Capture the cell that displays the provided text and extract its (X, Y) central coordinate. 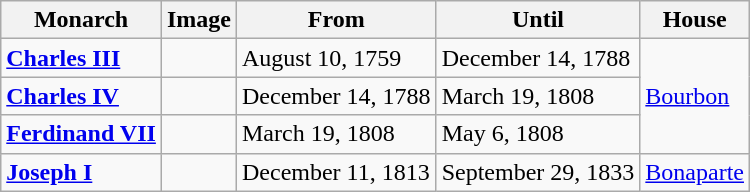
Image (198, 20)
Bonaparte (695, 172)
Charles IV (82, 96)
House (695, 20)
May 6, 1808 (538, 134)
August 10, 1759 (336, 58)
From (336, 20)
December 11, 1813 (336, 172)
Charles III (82, 58)
Ferdinand VII (82, 134)
Until (538, 20)
September 29, 1833 (538, 172)
Joseph I (82, 172)
Bourbon (695, 96)
Monarch (82, 20)
